Return (x, y) of the center of cell containing provided text 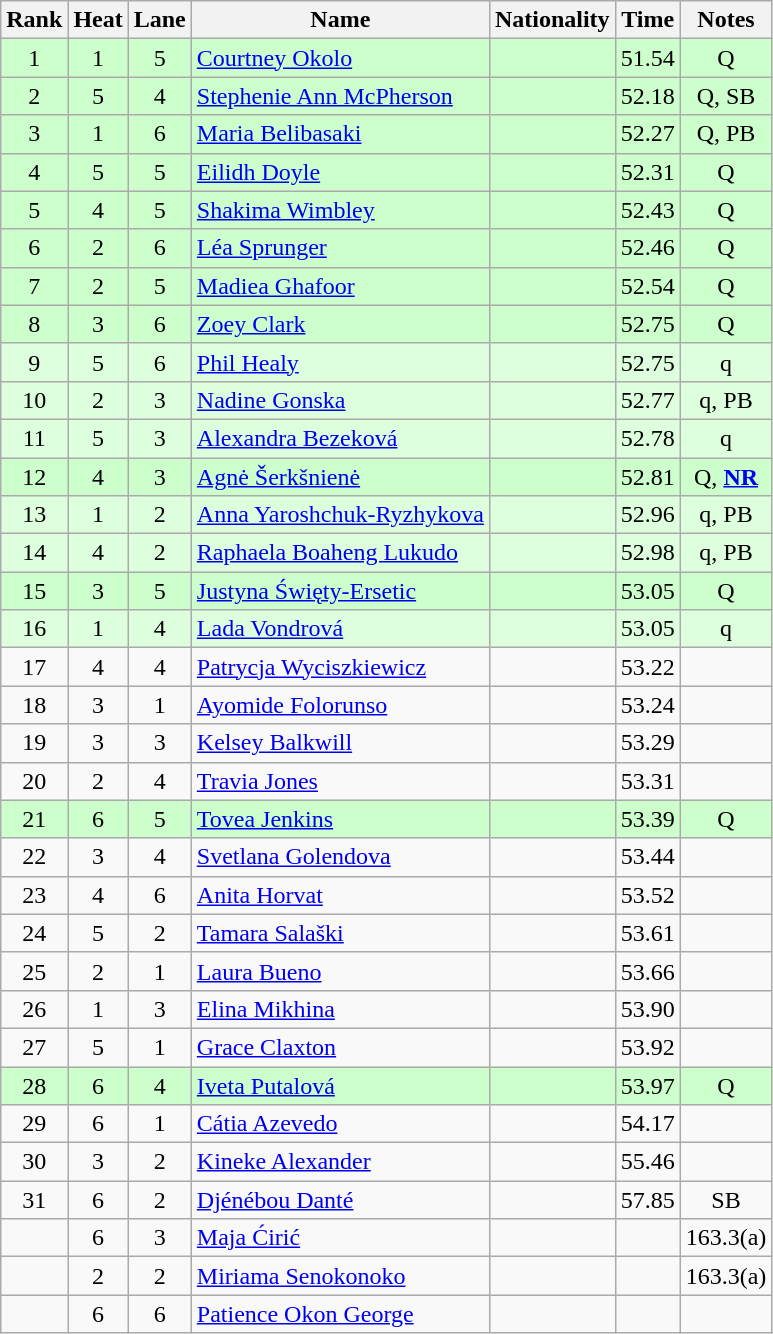
Patrycja Wyciszkiewicz (340, 667)
Léa Sprunger (340, 248)
22 (34, 857)
15 (34, 591)
53.44 (648, 857)
18 (34, 705)
Notes (726, 20)
13 (34, 515)
Kineke Alexander (340, 1162)
55.46 (648, 1162)
52.43 (648, 210)
28 (34, 1085)
Nadine Gonska (340, 400)
Miriama Senokonoko (340, 1276)
Q, SB (726, 96)
Anna Yaroshchuk-Ryzhykova (340, 515)
52.96 (648, 515)
Agnė Šerkšnienė (340, 477)
53.90 (648, 1009)
31 (34, 1200)
27 (34, 1047)
Zoey Clark (340, 324)
Travia Jones (340, 781)
30 (34, 1162)
10 (34, 400)
52.18 (648, 96)
53.52 (648, 895)
53.39 (648, 819)
53.22 (648, 667)
54.17 (648, 1124)
Rank (34, 20)
53.92 (648, 1047)
8 (34, 324)
17 (34, 667)
14 (34, 553)
Djénébou Danté (340, 1200)
Shakima Wimbley (340, 210)
25 (34, 971)
12 (34, 477)
Kelsey Balkwill (340, 743)
Nationality (552, 20)
51.54 (648, 58)
52.31 (648, 172)
16 (34, 629)
7 (34, 286)
52.81 (648, 477)
SB (726, 1200)
Elina Mikhina (340, 1009)
Maja Ćirić (340, 1238)
53.97 (648, 1085)
24 (34, 933)
53.66 (648, 971)
52.78 (648, 438)
Iveta Putalová (340, 1085)
Madiea Ghafoor (340, 286)
Q, PB (726, 134)
Alexandra Bezeková (340, 438)
Lada Vondrová (340, 629)
Raphaela Boaheng Lukudo (340, 553)
Lane (160, 20)
26 (34, 1009)
Anita Horvat (340, 895)
53.31 (648, 781)
Heat (98, 20)
Svetlana Golendova (340, 857)
53.61 (648, 933)
Grace Claxton (340, 1047)
Tamara Salaški (340, 933)
20 (34, 781)
52.27 (648, 134)
57.85 (648, 1200)
11 (34, 438)
52.77 (648, 400)
21 (34, 819)
Phil Healy (340, 362)
Tovea Jenkins (340, 819)
Name (340, 20)
29 (34, 1124)
52.46 (648, 248)
19 (34, 743)
53.24 (648, 705)
Justyna Święty-Ersetic (340, 591)
Courtney Okolo (340, 58)
23 (34, 895)
Q, NR (726, 477)
Time (648, 20)
52.54 (648, 286)
Maria Belibasaki (340, 134)
Eilidh Doyle (340, 172)
Stephenie Ann McPherson (340, 96)
9 (34, 362)
Ayomide Folorunso (340, 705)
52.98 (648, 553)
53.29 (648, 743)
Patience Okon George (340, 1314)
Cátia Azevedo (340, 1124)
Laura Bueno (340, 971)
